From the cell containing the given text, extract its center point as [x, y] coordinate. 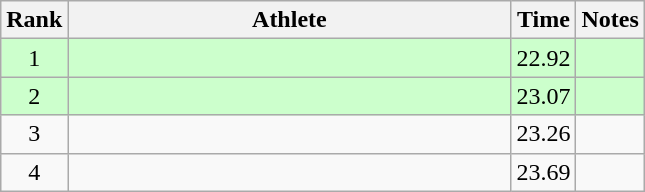
23.69 [544, 172]
Time [544, 20]
3 [34, 134]
Notes [610, 20]
2 [34, 96]
Rank [34, 20]
23.26 [544, 134]
22.92 [544, 58]
23.07 [544, 96]
1 [34, 58]
Athlete [290, 20]
4 [34, 172]
